Find where the given text appears and provide that cell's center as (X, Y) coordinate. 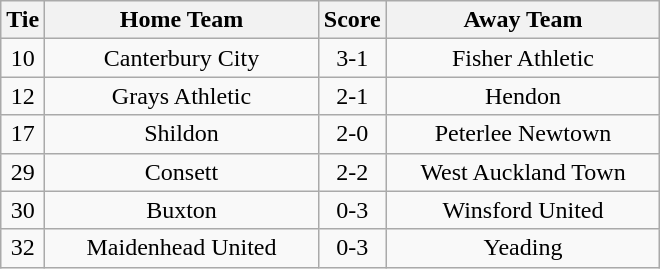
2-1 (352, 96)
Grays Athletic (182, 96)
Tie (23, 20)
Canterbury City (182, 58)
10 (23, 58)
30 (23, 210)
29 (23, 172)
Score (352, 20)
Shildon (182, 134)
2-0 (352, 134)
Fisher Athletic (523, 58)
Peterlee Newtown (523, 134)
Yeading (523, 248)
Home Team (182, 20)
17 (23, 134)
Maidenhead United (182, 248)
Away Team (523, 20)
32 (23, 248)
Hendon (523, 96)
Winsford United (523, 210)
Buxton (182, 210)
Consett (182, 172)
12 (23, 96)
3-1 (352, 58)
2-2 (352, 172)
West Auckland Town (523, 172)
